Extract the (x, y) coordinate from the center of the cell holding the provided text.  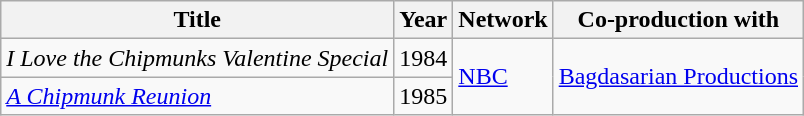
A Chipmunk Reunion (198, 96)
Title (198, 20)
1984 (424, 58)
NBC (503, 77)
Bagdasarian Productions (678, 77)
1985 (424, 96)
I Love the Chipmunks Valentine Special (198, 58)
Co-production with (678, 20)
Year (424, 20)
Network (503, 20)
